Find where the given text appears and provide that cell's center as (x, y) coordinate. 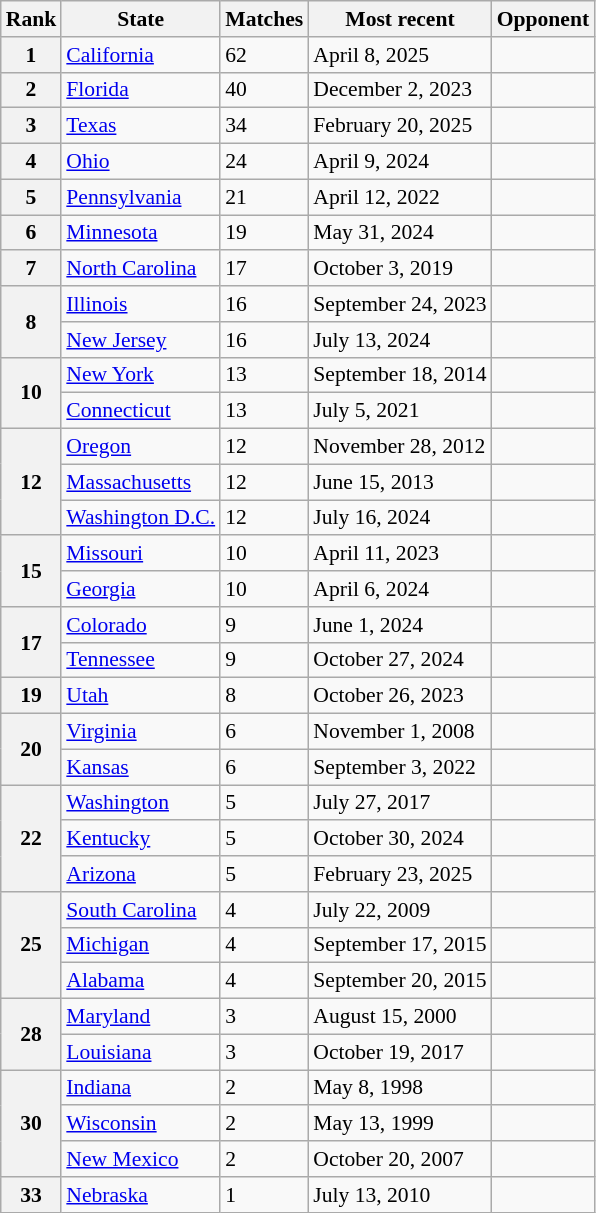
Georgia (140, 589)
7 (32, 269)
Pennsylvania (140, 197)
Most recent (400, 19)
22 (32, 838)
33 (32, 1195)
Nebraska (140, 1195)
May 13, 1999 (400, 1124)
Michigan (140, 945)
Rank (32, 19)
Washington D.C. (140, 518)
October 19, 2017 (400, 1052)
Missouri (140, 554)
October 3, 2019 (400, 269)
April 12, 2022 (400, 197)
Louisiana (140, 1052)
New Mexico (140, 1159)
July 5, 2021 (400, 411)
Kansas (140, 767)
40 (264, 90)
February 23, 2025 (400, 874)
October 26, 2023 (400, 696)
April 9, 2024 (400, 162)
Arizona (140, 874)
April 11, 2023 (400, 554)
Kentucky (140, 839)
Connecticut (140, 411)
June 1, 2024 (400, 625)
October 30, 2024 (400, 839)
July 13, 2024 (400, 340)
September 20, 2015 (400, 981)
September 24, 2023 (400, 304)
Utah (140, 696)
North Carolina (140, 269)
November 1, 2008 (400, 732)
South Carolina (140, 910)
Oregon (140, 447)
September 17, 2015 (400, 945)
California (140, 55)
Illinois (140, 304)
February 20, 2025 (400, 126)
Florida (140, 90)
April 8, 2025 (400, 55)
September 3, 2022 (400, 767)
25 (32, 946)
28 (32, 1034)
Matches (264, 19)
62 (264, 55)
Minnesota (140, 233)
November 28, 2012 (400, 447)
December 2, 2023 (400, 90)
April 6, 2024 (400, 589)
May 31, 2024 (400, 233)
Tennessee (140, 660)
Ohio (140, 162)
Indiana (140, 1088)
June 15, 2013 (400, 482)
20 (32, 750)
Maryland (140, 1017)
24 (264, 162)
Wisconsin (140, 1124)
Washington (140, 803)
August 15, 2000 (400, 1017)
July 27, 2017 (400, 803)
July 22, 2009 (400, 910)
New York (140, 375)
Colorado (140, 625)
34 (264, 126)
May 8, 1998 (400, 1088)
July 13, 2010 (400, 1195)
Massachusetts (140, 482)
July 16, 2024 (400, 518)
Texas (140, 126)
October 20, 2007 (400, 1159)
21 (264, 197)
October 27, 2024 (400, 660)
State (140, 19)
New Jersey (140, 340)
September 18, 2014 (400, 375)
Alabama (140, 981)
30 (32, 1124)
Opponent (544, 19)
15 (32, 572)
Virginia (140, 732)
